Detect which cell encompasses the target text, then output its (X, Y) center coordinate. 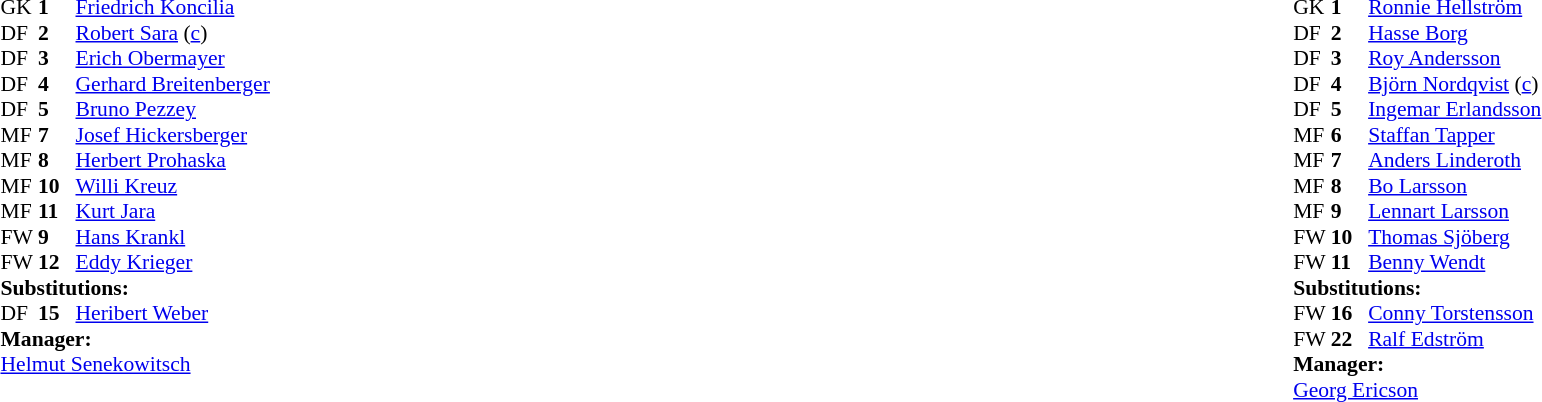
Thomas Sjöberg (1454, 237)
Anders Linderoth (1454, 161)
Willi Kreuz (173, 186)
Erich Obermayer (173, 59)
Robert Sara (c) (173, 33)
Kurt Jara (173, 211)
22 (1350, 339)
Heribert Weber (173, 313)
Lennart Larsson (1454, 211)
15 (57, 313)
Roy Andersson (1454, 59)
Herbert Prohaska (173, 161)
Ingemar Erlandsson (1454, 109)
Bruno Pezzey (173, 109)
6 (1350, 135)
Eddy Krieger (173, 263)
Hasse Borg (1454, 33)
Björn Nordqvist (c) (1454, 84)
Hans Krankl (173, 237)
16 (1350, 313)
Ralf Edström (1454, 339)
Josef Hickersberger (173, 135)
Bo Larsson (1454, 186)
Benny Wendt (1454, 263)
Helmut Senekowitsch (134, 365)
Staffan Tapper (1454, 135)
Gerhard Breitenberger (173, 84)
Conny Torstensson (1454, 313)
12 (57, 263)
